For the text-containing cell, return its midpoint in [x, y] coordinate format. 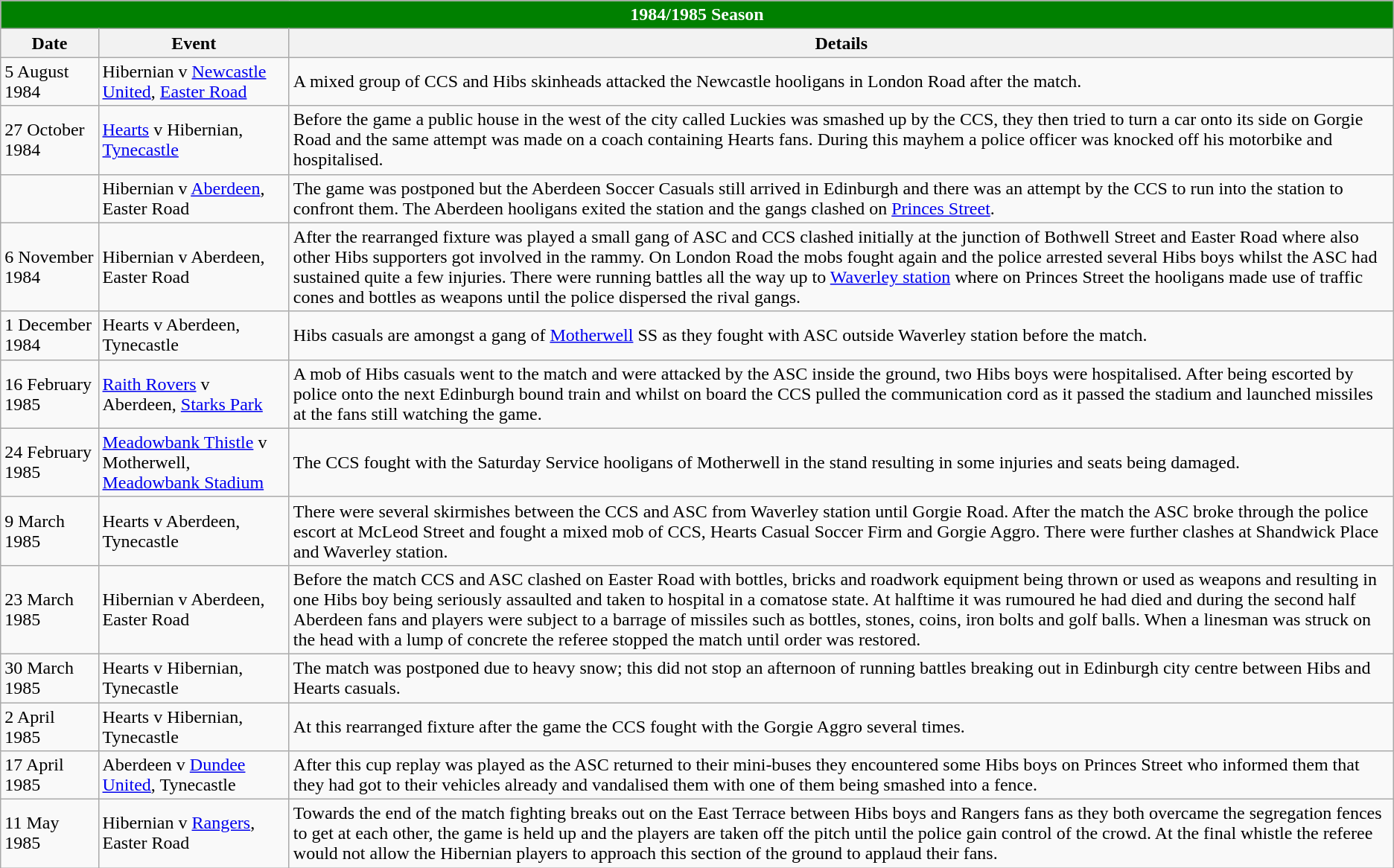
Aberdeen v Dundee United, Tynecastle [194, 776]
27 October 1984 [49, 140]
A mixed group of CCS and Hibs skinheads attacked the Newcastle hooligans in London Road after the match. [841, 82]
5 August 1984 [49, 82]
1 December 1984 [49, 335]
6 November 1984 [49, 267]
2 April 1985 [49, 727]
16 February 1985 [49, 394]
Hibs casuals are amongst a gang of Motherwell SS as they fought with ASC outside Waverley station before the match. [841, 335]
Event [194, 43]
Meadowbank Thistle v Motherwell, Meadowbank Stadium [194, 462]
The CCS fought with the Saturday Service hooligans of Motherwell in the stand resulting in some injuries and seats being damaged. [841, 462]
Raith Rovers v Aberdeen, Starks Park [194, 394]
9 March 1985 [49, 531]
17 April 1985 [49, 776]
11 May 1985 [49, 834]
30 March 1985 [49, 677]
Date [49, 43]
Hibernian v Newcastle United, Easter Road [194, 82]
Hibernian v Rangers, Easter Road [194, 834]
Details [841, 43]
23 March 1985 [49, 609]
1984/1985 Season [697, 15]
24 February 1985 [49, 462]
At this rearranged fixture after the game the CCS fought with the Gorgie Aggro several times. [841, 727]
